Return (X, Y) of the center of cell containing provided text 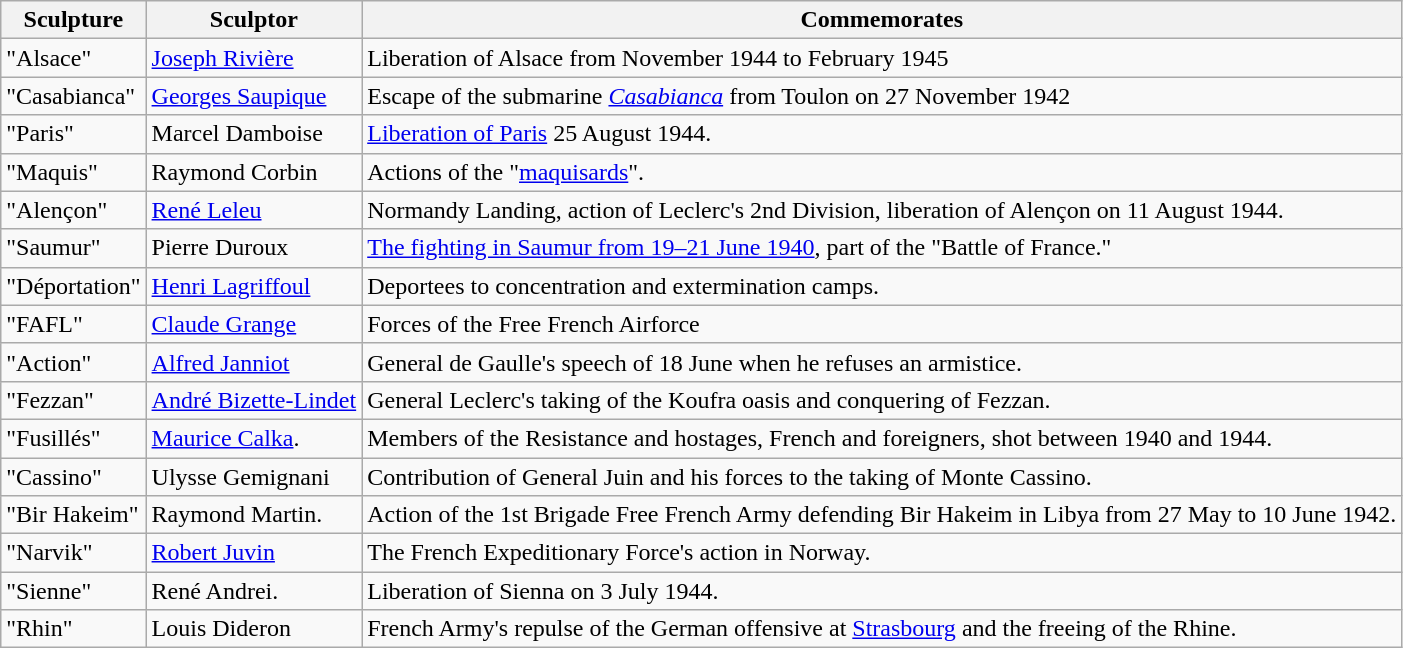
"Rhin" (74, 629)
Sculpture (74, 20)
Ulysse Gemignani (254, 477)
"Casabianca" (74, 96)
Georges Saupique (254, 96)
Marcel Damboise (254, 134)
Robert Juvin (254, 553)
Raymond Corbin (254, 172)
General Leclerc's taking of the Koufra oasis and conquering of Fezzan. (882, 400)
Liberation of Sienna on 3 July 1944. (882, 591)
"Déportation" (74, 286)
"Narvik" (74, 553)
Deportees to concentration and extermination camps. (882, 286)
The fighting in Saumur from 19–21 June 1940, part of the "Battle of France." (882, 248)
René Andrei. (254, 591)
"FAFL" (74, 324)
Alfred Janniot (254, 362)
Maurice Calka. (254, 438)
René Leleu (254, 210)
Louis Dideron (254, 629)
"Alençon" (74, 210)
Members of the Resistance and hostages, French and foreigners, shot between 1940 and 1944. (882, 438)
"Cassino" (74, 477)
Henri Lagriffoul (254, 286)
"Alsace" (74, 58)
"Fezzan" (74, 400)
"Fusillés" (74, 438)
Claude Grange (254, 324)
Escape of the submarine Casabianca from Toulon on 27 November 1942 (882, 96)
"Bir Hakeim" (74, 515)
"Paris" (74, 134)
"Maquis" (74, 172)
Joseph Rivière (254, 58)
French Army's repulse of the German offensive at Strasbourg and the freeing of the Rhine. (882, 629)
Action of the 1st Brigade Free French Army defending Bir Hakeim in Libya from 27 May to 10 June 1942. (882, 515)
"Action" (74, 362)
Liberation of Alsace from November 1944 to February 1945 (882, 58)
Raymond Martin. (254, 515)
"Sienne" (74, 591)
André Bizette-Lindet (254, 400)
Actions of the "maquisards". (882, 172)
Normandy Landing, action of Leclerc's 2nd Division, liberation of Alençon on 11 August 1944. (882, 210)
Contribution of General Juin and his forces to the taking of Monte Cassino. (882, 477)
Forces of the Free French Airforce (882, 324)
Pierre Duroux (254, 248)
General de Gaulle's speech of 18 June when he refuses an armistice. (882, 362)
"Saumur" (74, 248)
Liberation of Paris 25 August 1944. (882, 134)
Sculptor (254, 20)
Commemorates (882, 20)
The French Expeditionary Force's action in Norway. (882, 553)
